Return (x, y) of the center of cell containing provided text 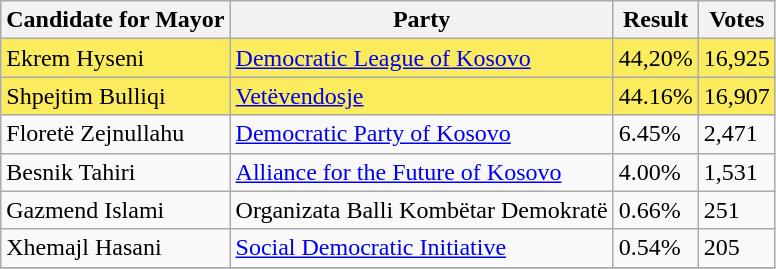
44.16% (656, 96)
Vetëvendosje (422, 96)
Besnik Tahiri (116, 172)
Xhemajl Hasani (116, 248)
Organizata Balli Kombëtar Demokratë (422, 210)
Alliance for the Future of Kosovo (422, 172)
1,531 (736, 172)
Democratic Party of Kosovo (422, 134)
Ekrem Hyseni (116, 58)
44,20% (656, 58)
Democratic League of Kosovo (422, 58)
Candidate for Mayor (116, 20)
4.00% (656, 172)
Shpejtim Bulliqi (116, 96)
Result (656, 20)
0.66% (656, 210)
Party (422, 20)
Votes (736, 20)
Gazmend Islami (116, 210)
Social Democratic Initiative (422, 248)
6.45% (656, 134)
2,471 (736, 134)
Floretë Zejnullahu (116, 134)
16,907 (736, 96)
251 (736, 210)
0.54% (656, 248)
205 (736, 248)
16,925 (736, 58)
